Extract the [x, y] coordinate from the center of the cell holding the provided text.  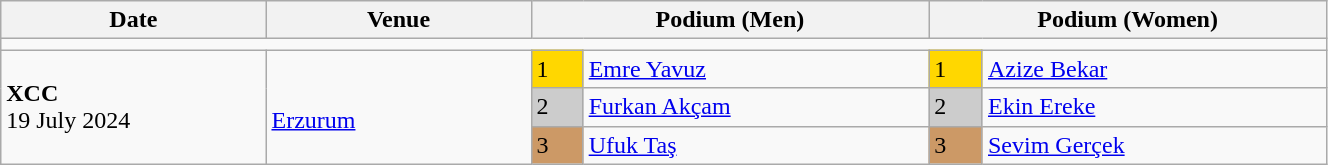
Podium (Women) [1128, 20]
Ufuk Taş [756, 145]
Furkan Akçam [756, 107]
Azize Bekar [1154, 69]
Emre Yavuz [756, 69]
Venue [398, 20]
Erzurum [398, 107]
Podium (Men) [730, 20]
Sevim Gerçek [1154, 145]
XCC 19 July 2024 [134, 107]
Date [134, 20]
Ekin Ereke [1154, 107]
